Extract the [X, Y] coordinate from the center of the cell holding the provided text.  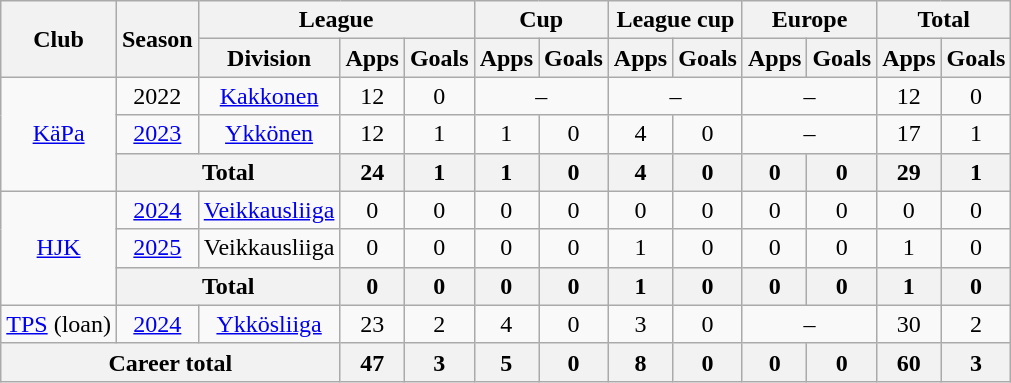
2025 [157, 248]
8 [640, 362]
23 [372, 324]
Ykkösliiga [269, 324]
29 [909, 172]
TPS (loan) [59, 324]
30 [909, 324]
HJK [59, 248]
League [336, 20]
2023 [157, 134]
2022 [157, 96]
League cup [675, 20]
Ykkönen [269, 134]
24 [372, 172]
Europe [809, 20]
Season [157, 39]
Club [59, 39]
KäPa [59, 134]
47 [372, 362]
5 [506, 362]
60 [909, 362]
Division [269, 58]
17 [909, 134]
Career total [170, 362]
Cup [541, 20]
Kakkonen [269, 96]
